Return the (x, y) coordinate for the center point of the cell that contains the specified text.  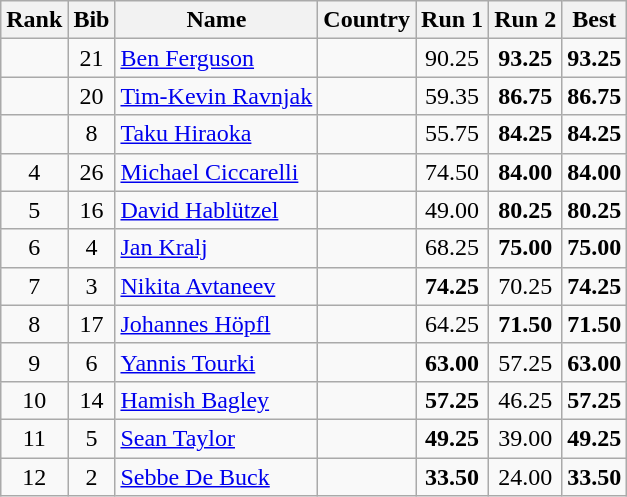
68.25 (452, 248)
Jan Kralj (216, 248)
Tim-Kevin Ravnjak (216, 96)
David Hablützel (216, 210)
2 (92, 477)
14 (92, 400)
Taku Hiraoka (216, 134)
26 (92, 172)
Sean Taylor (216, 438)
Nikita Avtaneev (216, 286)
11 (34, 438)
Country (367, 20)
Michael Ciccarelli (216, 172)
64.25 (452, 324)
70.25 (526, 286)
Johannes Höpfl (216, 324)
7 (34, 286)
17 (92, 324)
Run 1 (452, 20)
90.25 (452, 58)
24.00 (526, 477)
Run 2 (526, 20)
Ben Ferguson (216, 58)
55.75 (452, 134)
20 (92, 96)
Rank (34, 20)
Sebbe De Buck (216, 477)
Hamish Bagley (216, 400)
49.00 (452, 210)
21 (92, 58)
59.35 (452, 96)
3 (92, 286)
74.50 (452, 172)
39.00 (526, 438)
Name (216, 20)
9 (34, 362)
10 (34, 400)
Bib (92, 20)
Best (594, 20)
Yannis Tourki (216, 362)
16 (92, 210)
46.25 (526, 400)
12 (34, 477)
